From the cell containing the given text, extract its center point as [X, Y] coordinate. 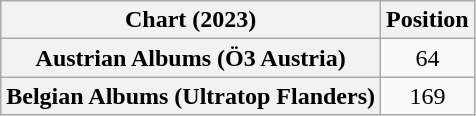
Austrian Albums (Ö3 Austria) [191, 58]
Chart (2023) [191, 20]
64 [428, 58]
Belgian Albums (Ultratop Flanders) [191, 96]
Position [428, 20]
169 [428, 96]
